Identify which cell holds the provided text, then report its (X, Y) central coordinate. 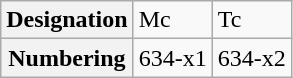
634-x2 (252, 58)
634-x1 (172, 58)
Designation (67, 20)
Mc (172, 20)
Tc (252, 20)
Numbering (67, 58)
